Locate the cell with the specified text and output its [X, Y] center coordinate. 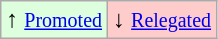
↑ Promoted [54, 20]
↓ Relegated [162, 20]
